Scan for the cell matching the given text and deliver its [X, Y] coordinate at center. 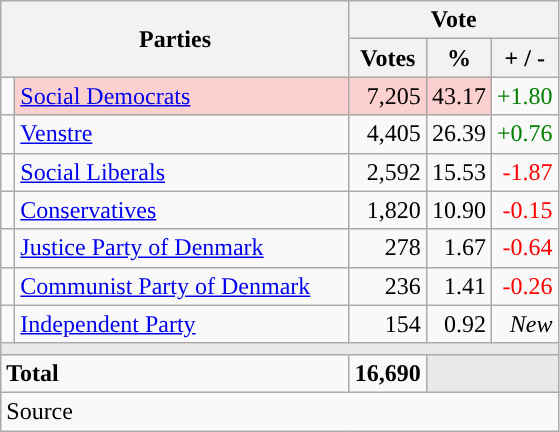
15.53 [458, 172]
1.67 [458, 248]
Parties [176, 39]
% [458, 58]
7,205 [388, 96]
New [524, 324]
Votes [388, 58]
+ / - [524, 58]
43.17 [458, 96]
Conservatives [182, 210]
-0.26 [524, 286]
Justice Party of Denmark [182, 248]
Social Liberals [182, 172]
1,820 [388, 210]
10.90 [458, 210]
-1.87 [524, 172]
Venstre [182, 134]
2,592 [388, 172]
+0.76 [524, 134]
+1.80 [524, 96]
4,405 [388, 134]
-0.15 [524, 210]
236 [388, 286]
278 [388, 248]
Independent Party [182, 324]
16,690 [388, 373]
Total [176, 373]
26.39 [458, 134]
154 [388, 324]
Vote [454, 20]
Social Democrats [182, 96]
-0.64 [524, 248]
Source [280, 411]
1.41 [458, 286]
0.92 [458, 324]
Communist Party of Denmark [182, 286]
